For the text-containing cell, return its midpoint in [X, Y] coordinate format. 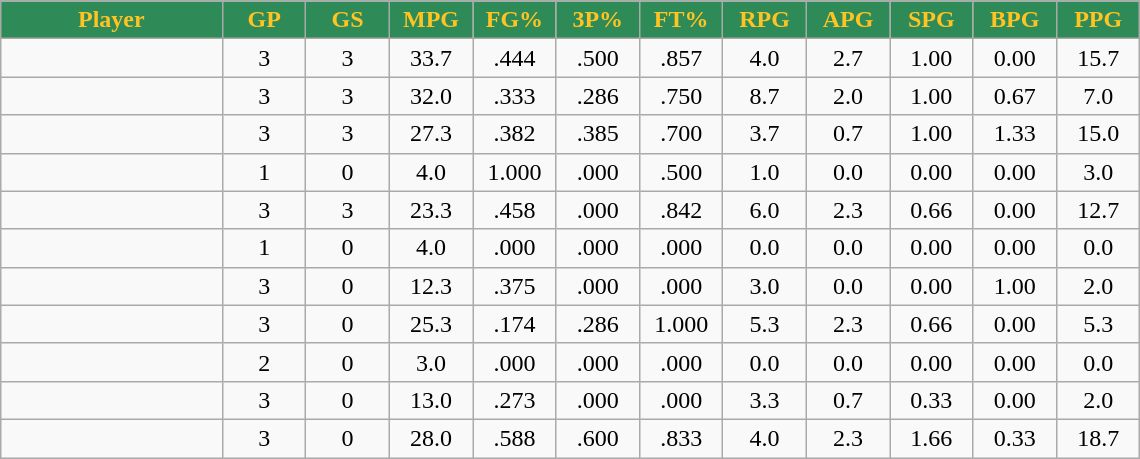
13.0 [430, 400]
.333 [514, 96]
1.0 [764, 172]
28.0 [430, 438]
25.3 [430, 324]
.385 [598, 134]
.833 [680, 438]
.174 [514, 324]
15.0 [1098, 134]
2 [264, 362]
27.3 [430, 134]
0.67 [1014, 96]
3.3 [764, 400]
2.7 [848, 58]
GS [348, 20]
RPG [764, 20]
BPG [1014, 20]
12.7 [1098, 210]
.375 [514, 286]
Player [111, 20]
33.7 [430, 58]
3.7 [764, 134]
.750 [680, 96]
.600 [598, 438]
1.33 [1014, 134]
8.7 [764, 96]
GP [264, 20]
.273 [514, 400]
.700 [680, 134]
18.7 [1098, 438]
PPG [1098, 20]
3P% [598, 20]
7.0 [1098, 96]
.382 [514, 134]
APG [848, 20]
1.66 [932, 438]
FT% [680, 20]
.857 [680, 58]
.842 [680, 210]
23.3 [430, 210]
.444 [514, 58]
6.0 [764, 210]
FG% [514, 20]
12.3 [430, 286]
15.7 [1098, 58]
.588 [514, 438]
SPG [932, 20]
MPG [430, 20]
.458 [514, 210]
32.0 [430, 96]
